Search for the cell housing the specified text and yield its (X, Y) center coordinate. 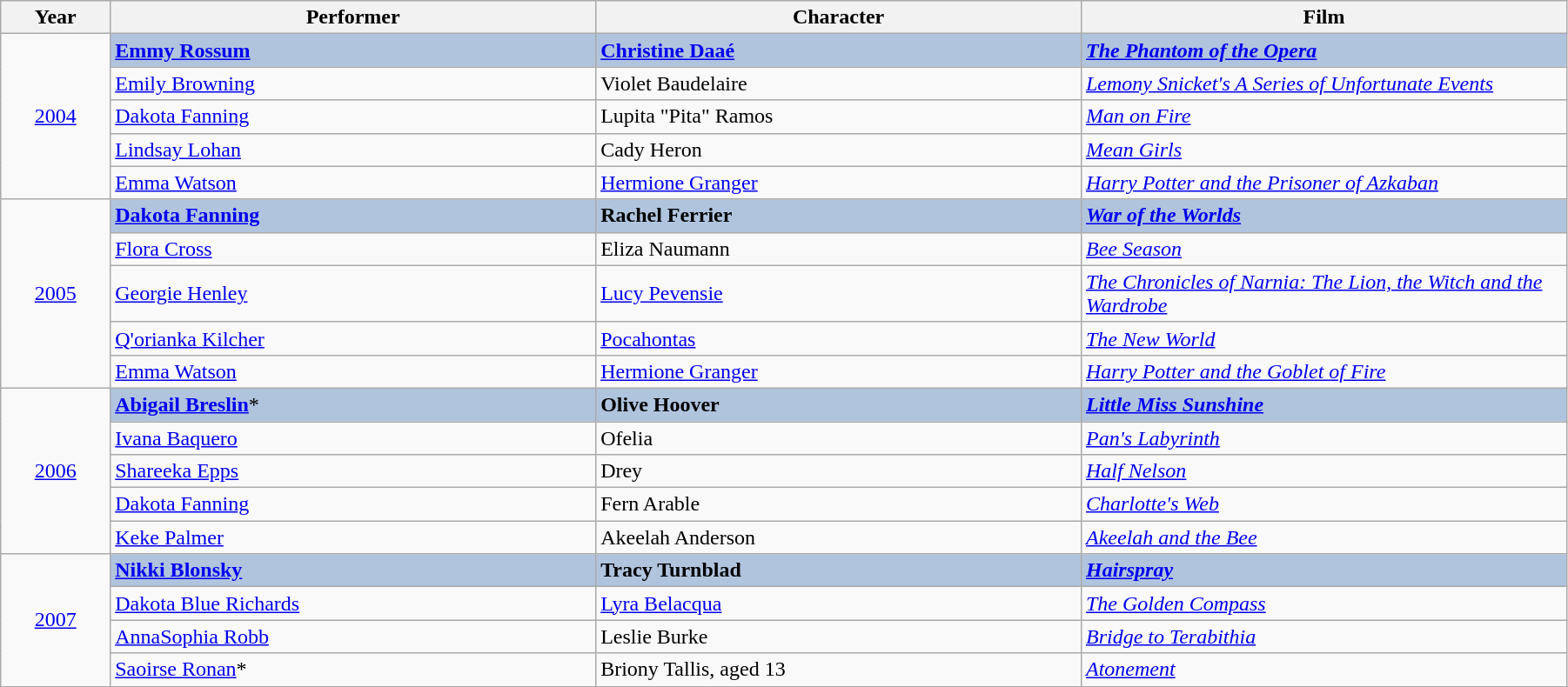
War of the Worlds (1323, 216)
Hairspray (1323, 570)
Akeelah Anderson (839, 537)
Ofelia (839, 437)
The New World (1323, 338)
Lyra Belacqua (839, 604)
Akeelah and the Bee (1323, 537)
Dakota Blue Richards (353, 604)
Fern Arable (839, 504)
Saoirse Ronan* (353, 670)
Lupita "Pita" Ramos (839, 117)
Abigail Breslin* (353, 404)
Charlotte's Web (1323, 504)
Keke Palmer (353, 537)
Ivana Baquero (353, 437)
Bee Season (1323, 249)
Tracy Turnblad (839, 570)
Character (839, 17)
Leslie Burke (839, 637)
The Golden Compass (1323, 604)
Lucy Pevensie (839, 294)
The Chronicles of Narnia: The Lion, the Witch and the Wardrobe (1323, 294)
Little Miss Sunshine (1323, 404)
Film (1323, 17)
2007 (56, 620)
2005 (56, 294)
AnnaSophia Robb (353, 637)
Rachel Ferrier (839, 216)
2004 (56, 117)
Emmy Rossum (353, 50)
Violet Baudelaire (839, 83)
Lemony Snicket's A Series of Unfortunate Events (1323, 83)
Year (56, 17)
2006 (56, 470)
Bridge to Terabithia (1323, 637)
Man on Fire (1323, 117)
Eliza Naumann (839, 249)
Drey (839, 471)
Pocahontas (839, 338)
Emily Browning (353, 83)
Briony Tallis, aged 13 (839, 670)
Olive Hoover (839, 404)
The Phantom of the Opera (1323, 50)
Flora Cross (353, 249)
Georgie Henley (353, 294)
Harry Potter and the Goblet of Fire (1323, 371)
Atonement (1323, 670)
Pan's Labyrinth (1323, 437)
Performer (353, 17)
Mean Girls (1323, 150)
Half Nelson (1323, 471)
Cady Heron (839, 150)
Harry Potter and the Prisoner of Azkaban (1323, 183)
Nikki Blonsky (353, 570)
Shareeka Epps (353, 471)
Christine Daaé (839, 50)
Lindsay Lohan (353, 150)
Q'orianka Kilcher (353, 338)
